Locate the cell with the specified text and output its (X, Y) center coordinate. 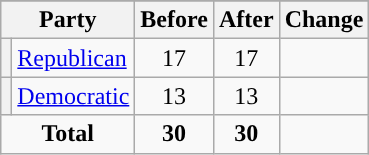
Change (324, 20)
Republican (74, 58)
Party (68, 20)
Before (174, 20)
After (246, 20)
Total (68, 134)
Democratic (74, 96)
